Identify which cell holds the provided text, then report its [X, Y] central coordinate. 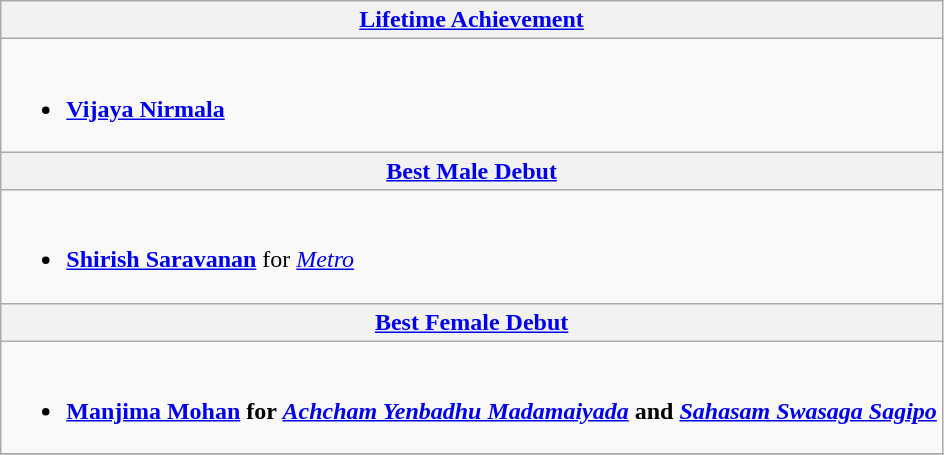
Best Female Debut [472, 322]
Best Male Debut [472, 171]
Shirish Saravanan for Metro [472, 246]
Vijaya Nirmala [472, 96]
Manjima Mohan for Achcham Yenbadhu Madamaiyada and Sahasam Swasaga Sagipo [472, 398]
Lifetime Achievement [472, 20]
